For the text-containing cell, return its midpoint in (x, y) coordinate format. 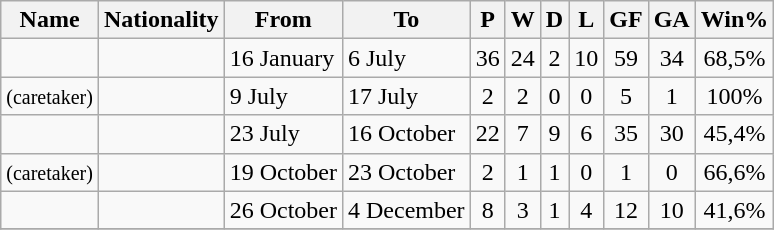
P (488, 20)
36 (488, 58)
45,4% (734, 134)
26 October (283, 210)
Name (50, 20)
24 (522, 58)
9 (554, 134)
22 (488, 134)
16 January (283, 58)
D (554, 20)
100% (734, 96)
35 (626, 134)
12 (626, 210)
From (283, 20)
19 October (283, 172)
L (586, 20)
59 (626, 58)
34 (672, 58)
4 (586, 210)
8 (488, 210)
9 July (283, 96)
6 July (406, 58)
17 July (406, 96)
23 October (406, 172)
6 (586, 134)
4 December (406, 210)
68,5% (734, 58)
5 (626, 96)
30 (672, 134)
3 (522, 210)
16 October (406, 134)
41,6% (734, 210)
To (406, 20)
66,6% (734, 172)
23 July (283, 134)
Nationality (161, 20)
7 (522, 134)
GA (672, 20)
Win% (734, 20)
W (522, 20)
GF (626, 20)
